Identify which cell holds the provided text, then report its (x, y) central coordinate. 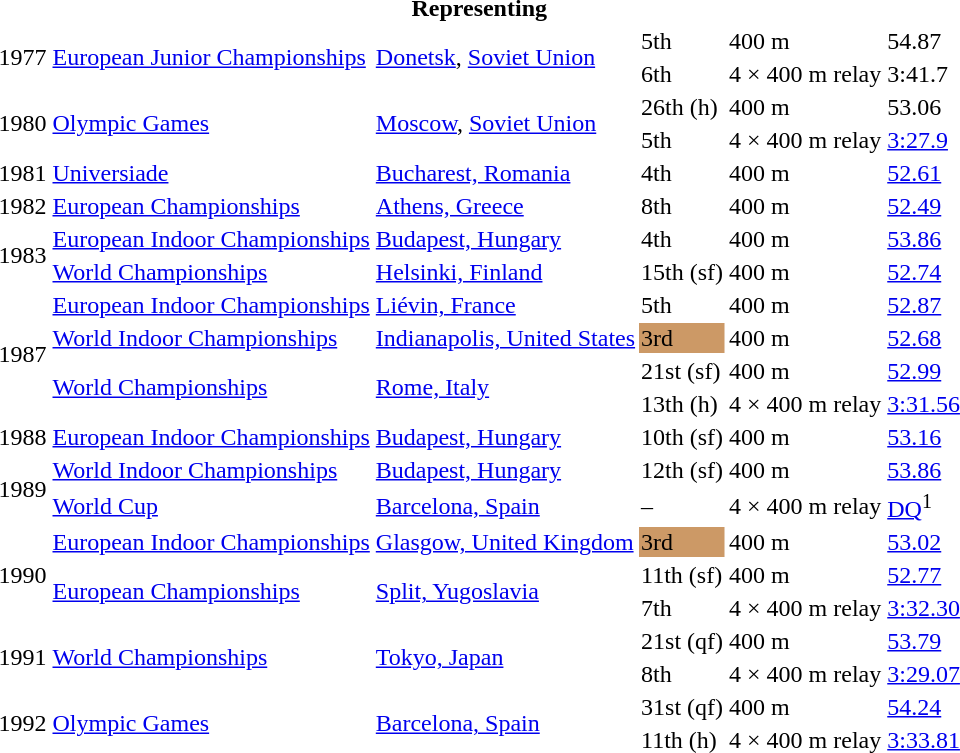
Bucharest, Romania (505, 173)
European Junior Championships (211, 58)
Liévin, France (505, 305)
Olympic Games (211, 124)
Athens, Greece (505, 206)
Donetsk, Soviet Union (505, 58)
12th (sf) (682, 470)
Barcelona, Spain (505, 506)
World Cup (211, 506)
Rome, Italy (505, 388)
7th (682, 608)
Moscow, Soviet Union (505, 124)
Glasgow, United Kingdom (505, 542)
Helsinki, Finland (505, 272)
31st (qf) (682, 707)
15th (sf) (682, 272)
26th (h) (682, 107)
Split, Yugoslavia (505, 592)
Indianapolis, United States (505, 338)
6th (682, 74)
21st (qf) (682, 641)
13th (h) (682, 404)
11th (sf) (682, 575)
Universiade (211, 173)
– (682, 506)
21st (sf) (682, 371)
Tokyo, Japan (505, 658)
10th (sf) (682, 437)
